From the cell containing the given text, extract its center point as [x, y] coordinate. 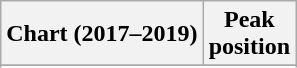
Peakposition [249, 34]
Chart (2017–2019) [102, 34]
